Locate the cell with the specified text and output its [x, y] center coordinate. 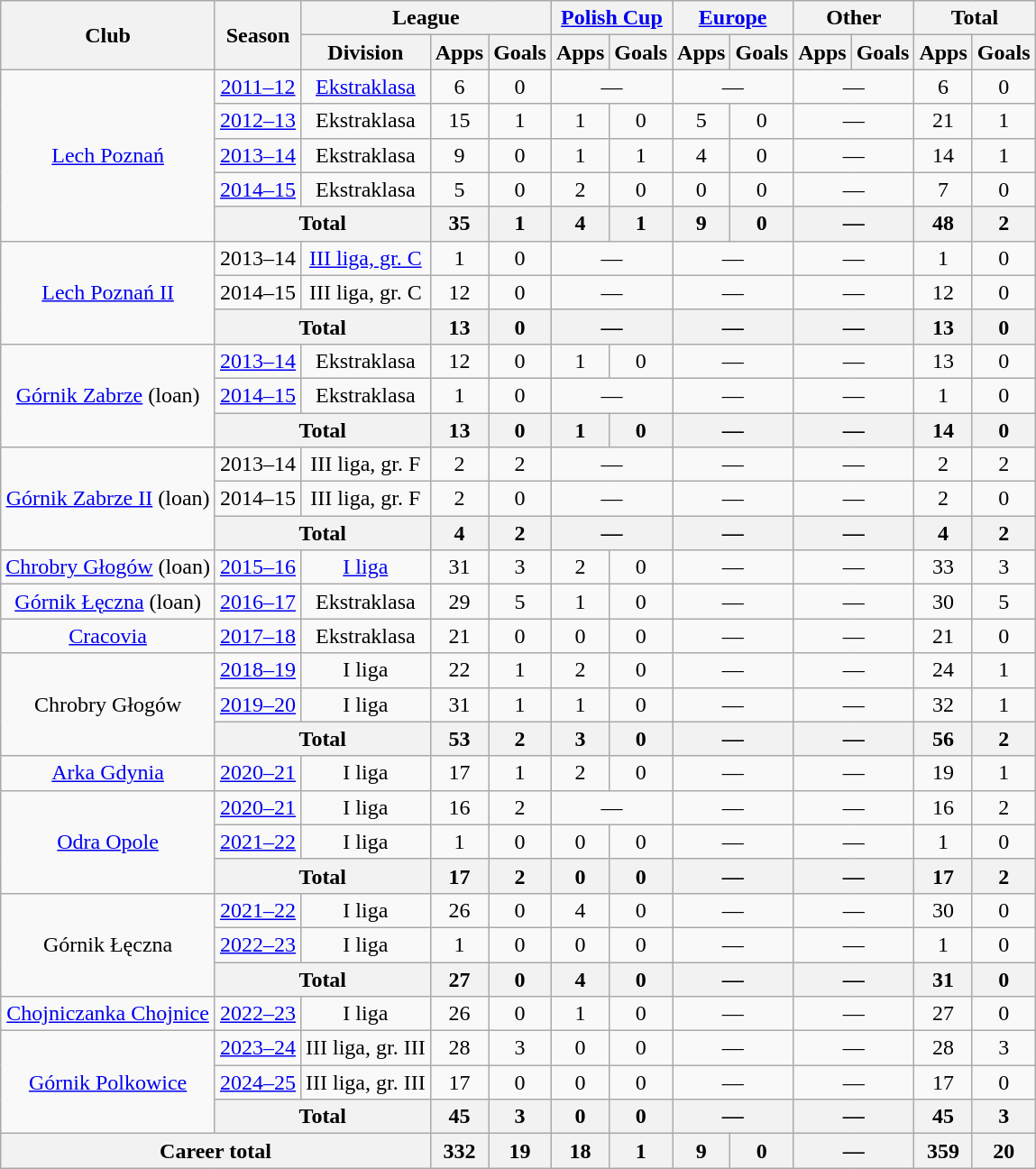
2019–20 [258, 704]
Career total [215, 1151]
League [426, 18]
Club [108, 35]
Górnik Zabrze (loan) [108, 395]
2024–25 [258, 1082]
359 [943, 1151]
2011–12 [258, 87]
35 [459, 224]
24 [943, 670]
2023–24 [258, 1048]
29 [459, 602]
18 [580, 1151]
2018–19 [258, 670]
Górnik Zabrze II (loan) [108, 499]
Division [366, 52]
33 [943, 567]
Chrobry Głogów [108, 704]
Lech Poznań [108, 155]
53 [459, 739]
2016–17 [258, 602]
Chrobry Głogów (loan) [108, 567]
Górnik Polkowice [108, 1082]
2012–13 [258, 121]
332 [459, 1151]
32 [943, 704]
56 [943, 739]
2017–18 [258, 636]
Odra Opole [108, 842]
Lech Poznań II [108, 292]
7 [943, 189]
22 [459, 670]
Polish Cup [611, 18]
Górnik Łęczna (loan) [108, 602]
Arka Gdynia [108, 773]
Europe [733, 18]
Górnik Łęczna [108, 944]
2015–16 [258, 567]
20 [1004, 1151]
Cracovia [108, 636]
Season [258, 35]
Chojniczanka Chojnice [108, 1014]
15 [459, 121]
Other [854, 18]
48 [943, 224]
